Pinpoint the cell where the given text exists, returning its [X, Y] midpoint coordinate. 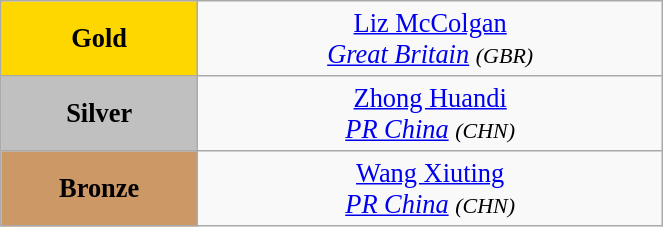
Silver [100, 112]
Bronze [100, 188]
Zhong HuandiPR China (CHN) [430, 112]
Wang XiutingPR China (CHN) [430, 188]
Gold [100, 38]
Liz McColganGreat Britain (GBR) [430, 38]
